Determine the (x, y) coordinate at the center of the cell enclosing the given text.  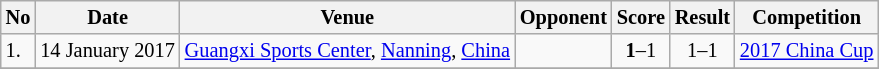
Guangxi Sports Center, Nanning, China (348, 51)
No (18, 17)
Competition (806, 17)
1. (18, 51)
Date (107, 17)
2017 China Cup (806, 51)
Venue (348, 17)
Opponent (564, 17)
14 January 2017 (107, 51)
Result (702, 17)
Score (641, 17)
